Output the [X, Y] coordinate of the center of the cell containing the given text.  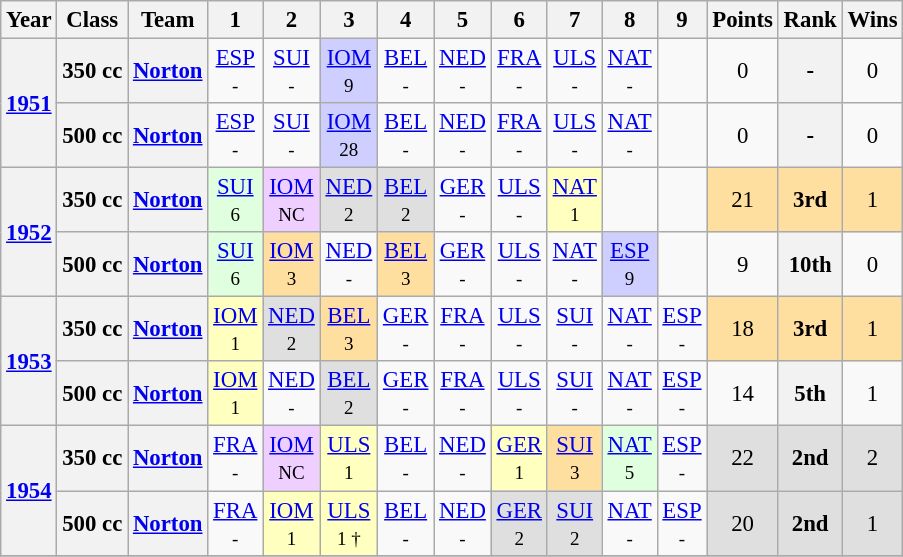
5 [462, 20]
ULS1 [348, 458]
1954 [29, 490]
22 [742, 458]
Points [742, 20]
IOM28 [348, 136]
1953 [29, 362]
1951 [29, 104]
14 [742, 394]
IOM9 [348, 72]
21 [742, 200]
5th [810, 394]
1952 [29, 232]
Wins [872, 20]
20 [742, 524]
6 [519, 20]
18 [742, 330]
4 [406, 20]
10th [810, 264]
8 [630, 20]
IOM3 [292, 264]
SUI3 [574, 458]
ULS1 † [348, 524]
Year [29, 20]
ESP9 [630, 264]
GER2 [519, 524]
Team [168, 20]
SUI2 [574, 524]
7 [574, 20]
GER1 [519, 458]
Rank [810, 20]
NAT5 [630, 458]
3 [348, 20]
NAT1 [574, 200]
Class [92, 20]
